Locate the cell with the specified text and output its [X, Y] center coordinate. 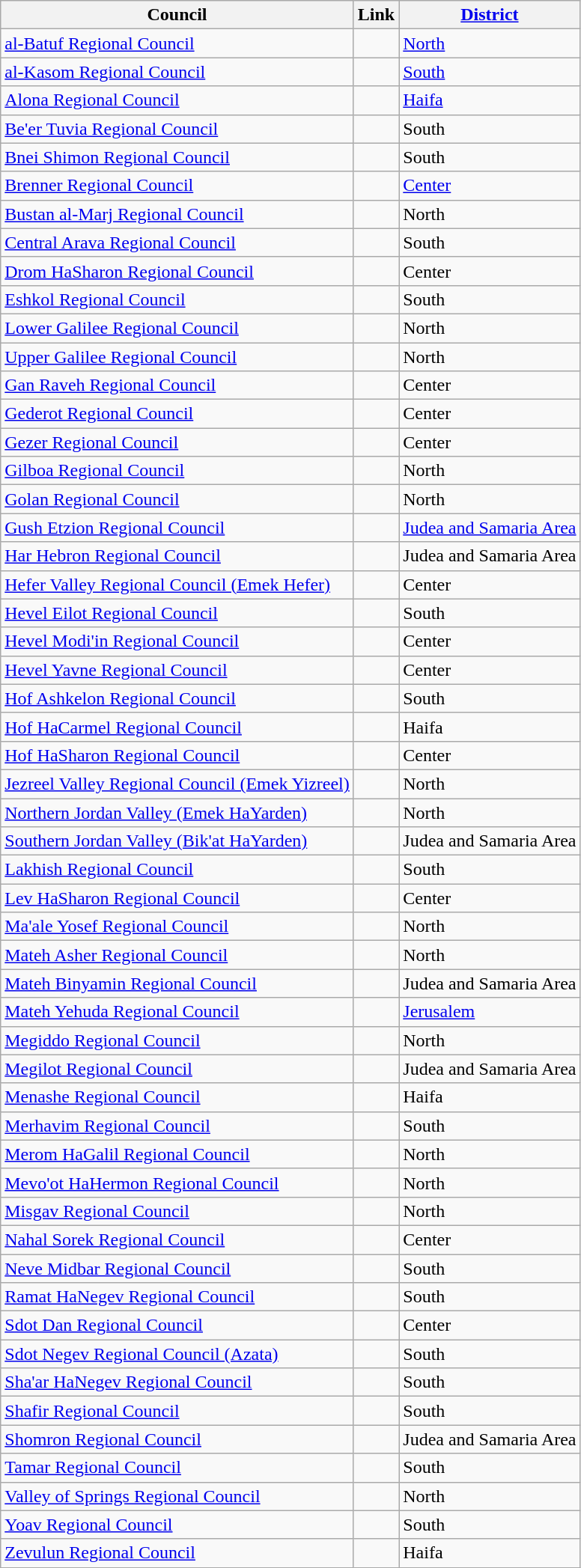
Hevel Eilot Regional Council [177, 613]
Brenner Regional Council [177, 186]
Drom HaSharon Regional Council [177, 271]
Upper Galilee Regional Council [177, 357]
Hefer Valley Regional Council (Emek Hefer) [177, 585]
Yoav Regional Council [177, 1525]
Nahal Sorek Regional Council [177, 1239]
Misgav Regional Council [177, 1211]
Be'er Tuvia Regional Council [177, 129]
Link [376, 15]
Bnei Shimon Regional Council [177, 157]
Hevel Modi'in Regional Council [177, 641]
Eshkol Regional Council [177, 299]
Valley of Springs Regional Council [177, 1496]
Menashe Regional Council [177, 1097]
Gilboa Regional Council [177, 471]
Sdot Dan Regional Council [177, 1326]
Lev HaSharon Regional Council [177, 898]
Har Hebron Regional Council [177, 556]
Gederot Regional Council [177, 414]
Central Arava Regional Council [177, 242]
Council [177, 15]
Hof HaCarmel Regional Council [177, 727]
Hevel Yavne Regional Council [177, 670]
Northern Jordan Valley (Emek HaYarden) [177, 812]
Mateh Yehuda Regional Council [177, 1012]
Golan Regional Council [177, 499]
Hof HaSharon Regional Council [177, 755]
Mateh Asher Regional Council [177, 955]
Ma'ale Yosef Regional Council [177, 927]
Merom HaGalil Regional Council [177, 1154]
Gush Etzion Regional Council [177, 528]
Tamar Regional Council [177, 1468]
Jerusalem [490, 1012]
Gan Raveh Regional Council [177, 385]
Southern Jordan Valley (Bik'at HaYarden) [177, 841]
Megilot Regional Council [177, 1069]
Shafir Regional Council [177, 1411]
Shomron Regional Council [177, 1439]
Gezer Regional Council [177, 442]
al-Kasom Regional Council [177, 72]
Mateh Binyamin Regional Council [177, 983]
Zevulun Regional Council [177, 1553]
Lakhish Regional Council [177, 870]
Mevo'ot HaHermon Regional Council [177, 1183]
Merhavim Regional Council [177, 1126]
Jezreel Valley Regional Council (Emek Yizreel) [177, 784]
District [490, 15]
al-Batuf Regional Council [177, 43]
Bustan al-Marj Regional Council [177, 214]
Neve Midbar Regional Council [177, 1269]
Sdot Negev Regional Council (Azata) [177, 1354]
Megiddo Regional Council [177, 1040]
Sha'ar HaNegev Regional Council [177, 1382]
Lower Galilee Regional Council [177, 328]
Ramat HaNegev Regional Council [177, 1297]
Hof Ashkelon Regional Council [177, 698]
Alona Regional Council [177, 100]
